Identify which cell holds the provided text, then report its (X, Y) central coordinate. 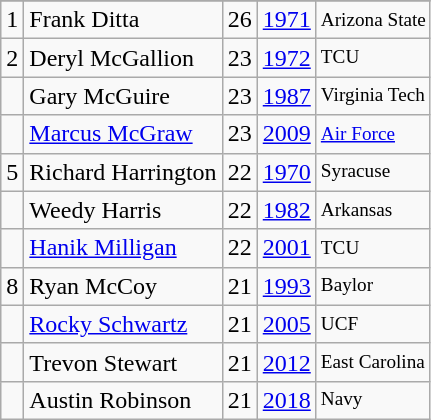
26 (240, 20)
Air Force (373, 134)
Hanik Milligan (123, 248)
2 (12, 58)
8 (12, 286)
East Carolina (373, 362)
1982 (286, 210)
1972 (286, 58)
Navy (373, 400)
Syracuse (373, 172)
1971 (286, 20)
Arizona State (373, 20)
Virginia Tech (373, 96)
Deryl McGallion (123, 58)
Ryan McCoy (123, 286)
1 (12, 20)
Baylor (373, 286)
Frank Ditta (123, 20)
2005 (286, 324)
Gary McGuire (123, 96)
5 (12, 172)
Austin Robinson (123, 400)
2012 (286, 362)
Rocky Schwartz (123, 324)
Weedy Harris (123, 210)
1987 (286, 96)
Richard Harrington (123, 172)
UCF (373, 324)
Arkansas (373, 210)
2001 (286, 248)
Trevon Stewart (123, 362)
2009 (286, 134)
2018 (286, 400)
Marcus McGraw (123, 134)
1993 (286, 286)
1970 (286, 172)
